For the text-containing cell, return its midpoint in [X, Y] coordinate format. 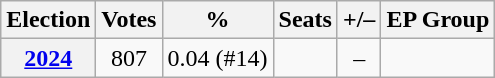
+/– [358, 20]
2024 [48, 58]
Votes [129, 20]
– [358, 58]
0.04 (#14) [218, 58]
% [218, 20]
EP Group [438, 20]
Seats [305, 20]
807 [129, 58]
Election [48, 20]
